Extract the (X, Y) coordinate from the center of the cell holding the provided text.  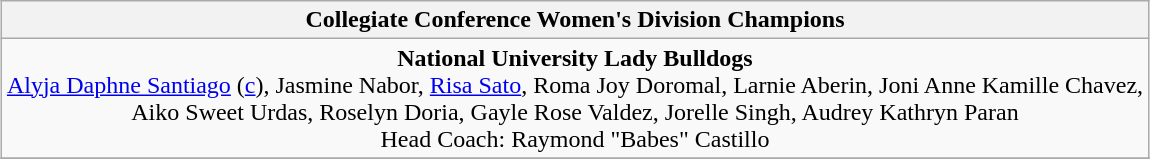
Collegiate Conference Women's Division Champions (574, 20)
